Return [X, Y] of the center of cell containing provided text 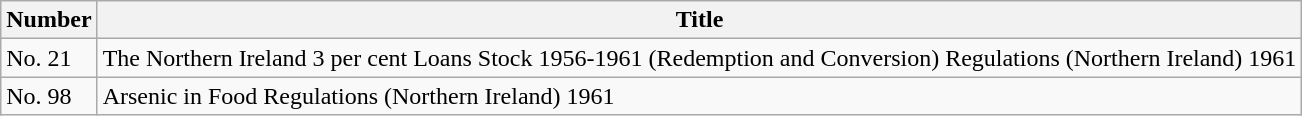
No. 98 [49, 96]
The Northern Ireland 3 per cent Loans Stock 1956-1961 (Redemption and Conversion) Regulations (Northern Ireland) 1961 [700, 58]
Arsenic in Food Regulations (Northern Ireland) 1961 [700, 96]
No. 21 [49, 58]
Title [700, 20]
Number [49, 20]
